Pinpoint the cell where the given text exists, returning its (x, y) midpoint coordinate. 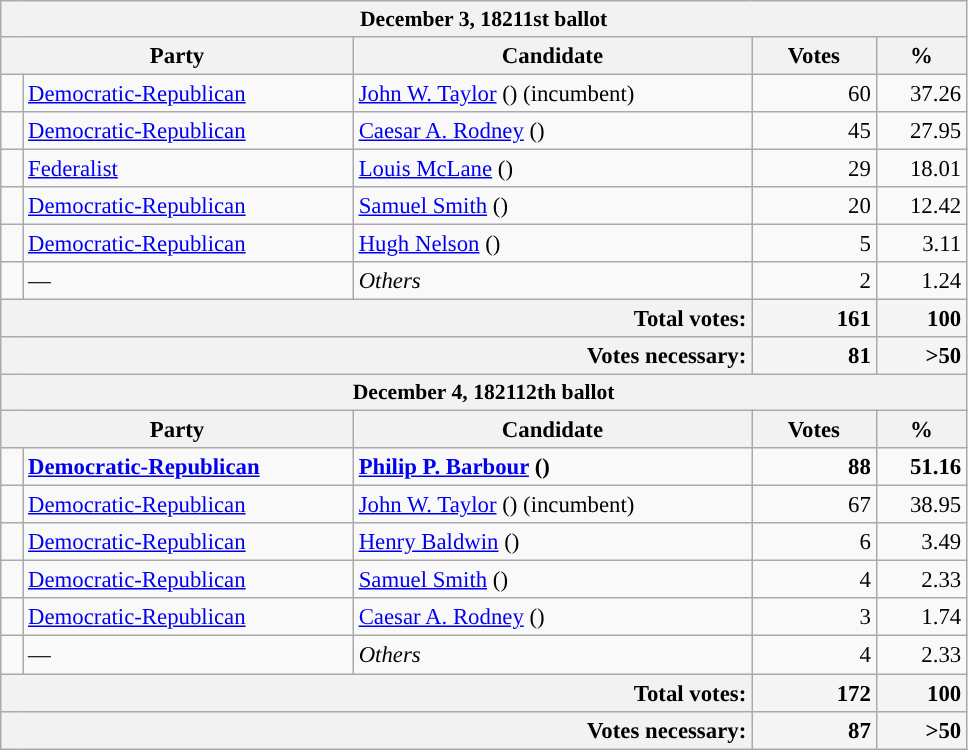
2 (814, 281)
3 (814, 617)
161 (814, 319)
3.49 (921, 542)
51.16 (921, 467)
3.11 (921, 244)
Federalist (188, 168)
172 (814, 693)
1.74 (921, 617)
81 (814, 356)
Hugh Nelson () (552, 244)
18.01 (921, 168)
Louis McLane () (552, 168)
12.42 (921, 206)
45 (814, 131)
Henry Baldwin () (552, 542)
Philip P. Barbour () (552, 467)
60 (814, 93)
87 (814, 730)
1.24 (921, 281)
27.95 (921, 131)
6 (814, 542)
88 (814, 467)
December 4, 182112th ballot (484, 393)
5 (814, 244)
67 (814, 505)
20 (814, 206)
37.26 (921, 93)
38.95 (921, 505)
29 (814, 168)
December 3, 18211st ballot (484, 19)
